Return the [x, y] coordinate for the center point of the cell that contains the specified text.  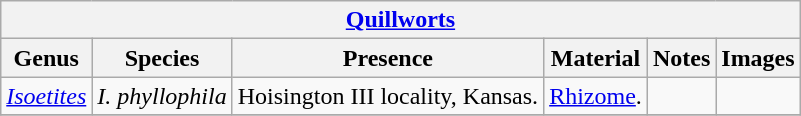
Rhizome. [596, 96]
Images [758, 58]
Quillworts [400, 20]
I. phyllophila [162, 96]
Presence [388, 58]
Species [162, 58]
Notes [681, 58]
Hoisington III locality, Kansas. [388, 96]
Isoetites [46, 96]
Material [596, 58]
Genus [46, 58]
